Detect which cell encompasses the target text, then output its (X, Y) center coordinate. 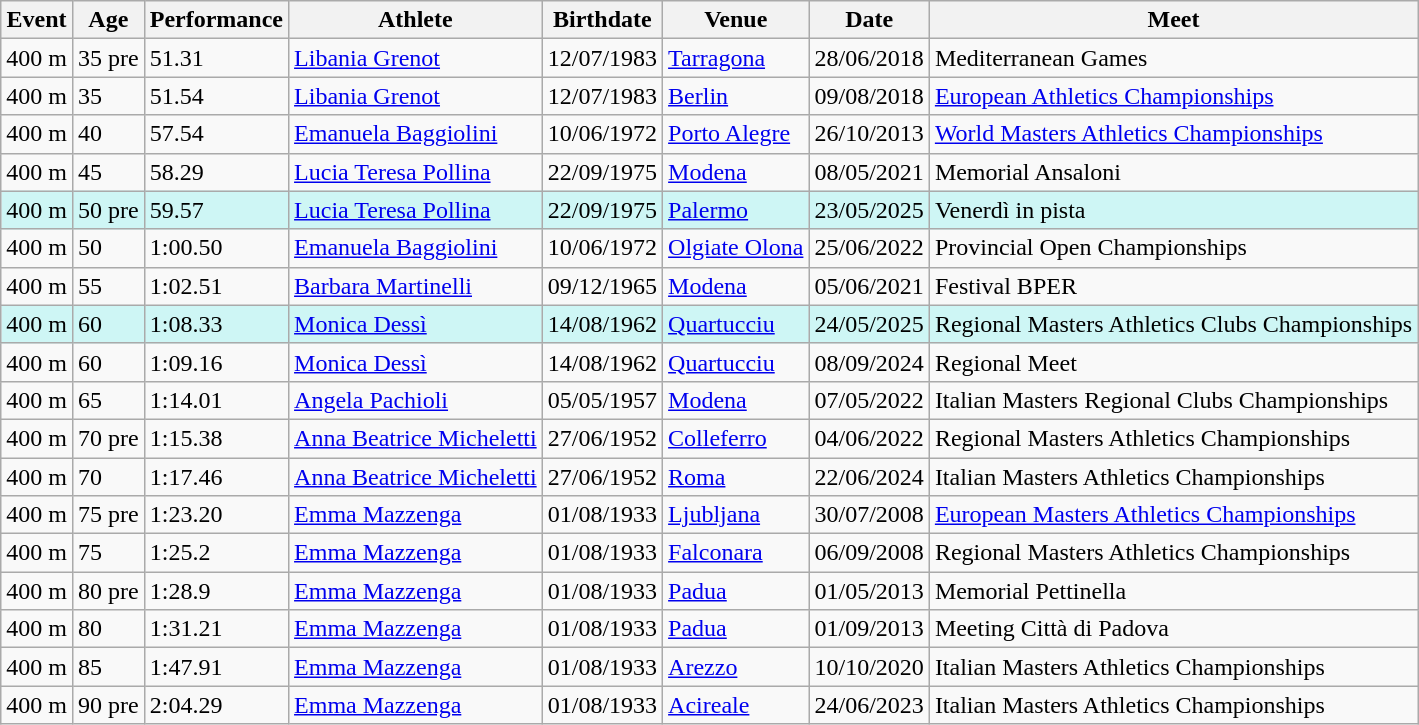
Memorial Pettinella (1173, 591)
09/08/2018 (869, 96)
28/06/2018 (869, 58)
09/12/1965 (602, 286)
24/06/2023 (869, 705)
1:25.2 (216, 553)
Italian Masters Regional Clubs Championships (1173, 400)
Falconara (736, 553)
75 (108, 553)
1:47.91 (216, 667)
Memorial Ansaloni (1173, 172)
70 (108, 477)
Acireale (736, 705)
07/05/2022 (869, 400)
05/05/1957 (602, 400)
Ljubljana (736, 515)
59.57 (216, 210)
Venue (736, 20)
World Masters Athletics Championships (1173, 134)
25/06/2022 (869, 248)
Palermo (736, 210)
Age (108, 20)
90 pre (108, 705)
Performance (216, 20)
Regional Meet (1173, 362)
35 (108, 96)
1:00.50 (216, 248)
04/06/2022 (869, 438)
58.29 (216, 172)
1:14.01 (216, 400)
80 pre (108, 591)
05/06/2021 (869, 286)
Mediterranean Games (1173, 58)
1:31.21 (216, 629)
65 (108, 400)
Meet (1173, 20)
26/10/2013 (869, 134)
Roma (736, 477)
85 (108, 667)
Porto Alegre (736, 134)
22/06/2024 (869, 477)
24/05/2025 (869, 324)
Event (37, 20)
51.54 (216, 96)
23/05/2025 (869, 210)
1:15.38 (216, 438)
06/09/2008 (869, 553)
50 (108, 248)
1:09.16 (216, 362)
1:02.51 (216, 286)
70 pre (108, 438)
Meeting Città di Padova (1173, 629)
Barbara Martinelli (416, 286)
35 pre (108, 58)
08/09/2024 (869, 362)
European Masters Athletics Championships (1173, 515)
Provincial Open Championships (1173, 248)
European Athletics Championships (1173, 96)
Angela Pachioli (416, 400)
51.31 (216, 58)
55 (108, 286)
10/10/2020 (869, 667)
1:28.9 (216, 591)
2:04.29 (216, 705)
45 (108, 172)
30/07/2008 (869, 515)
40 (108, 134)
Festival BPER (1173, 286)
Tarragona (736, 58)
75 pre (108, 515)
50 pre (108, 210)
01/09/2013 (869, 629)
1:08.33 (216, 324)
80 (108, 629)
Arezzo (736, 667)
1:23.20 (216, 515)
08/05/2021 (869, 172)
01/05/2013 (869, 591)
57.54 (216, 134)
Athlete (416, 20)
Date (869, 20)
Colleferro (736, 438)
Regional Masters Athletics Clubs Championships (1173, 324)
Birthdate (602, 20)
Venerdì in pista (1173, 210)
1:17.46 (216, 477)
Berlin (736, 96)
Olgiate Olona (736, 248)
